Pinpoint the cell where the given text exists, returning its [X, Y] midpoint coordinate. 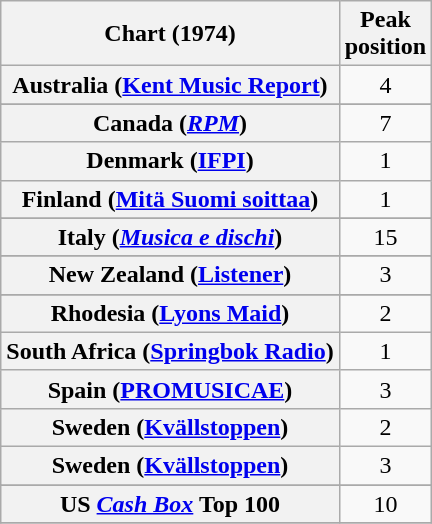
10 [385, 503]
Canada (RPM) [170, 123]
Australia (Kent Music Report) [170, 85]
4 [385, 85]
7 [385, 123]
South Africa (Springbok Radio) [170, 351]
Finland (Mitä Suomi soittaa) [170, 199]
Chart (1974) [170, 34]
Denmark (IFPI) [170, 161]
15 [385, 237]
US Cash Box Top 100 [170, 503]
Italy (Musica e dischi) [170, 237]
Rhodesia (Lyons Maid) [170, 313]
Spain (PROMUSICAE) [170, 389]
New Zealand (Listener) [170, 275]
Peakposition [385, 34]
